Search for the cell housing the specified text and yield its [X, Y] center coordinate. 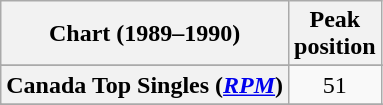
Canada Top Singles (RPM) [145, 85]
Chart (1989–1990) [145, 34]
51 [335, 85]
Peakposition [335, 34]
